Return the [x, y] coordinate for the center point of the cell that contains the specified text.  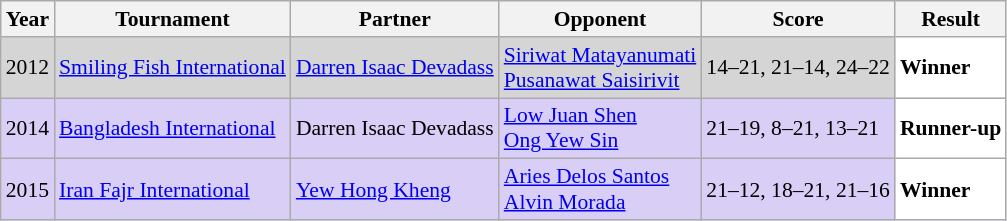
Aries Delos Santos Alvin Morada [600, 190]
2015 [28, 190]
Iran Fajr International [172, 190]
Partner [395, 19]
Smiling Fish International [172, 68]
Runner-up [950, 128]
Yew Hong Kheng [395, 190]
Siriwat Matayanumati Pusanawat Saisirivit [600, 68]
Bangladesh International [172, 128]
21–12, 18–21, 21–16 [798, 190]
Score [798, 19]
Result [950, 19]
2012 [28, 68]
14–21, 21–14, 24–22 [798, 68]
Year [28, 19]
21–19, 8–21, 13–21 [798, 128]
Tournament [172, 19]
Low Juan Shen Ong Yew Sin [600, 128]
Opponent [600, 19]
2014 [28, 128]
